Pinpoint the cell where the given text exists, returning its (X, Y) midpoint coordinate. 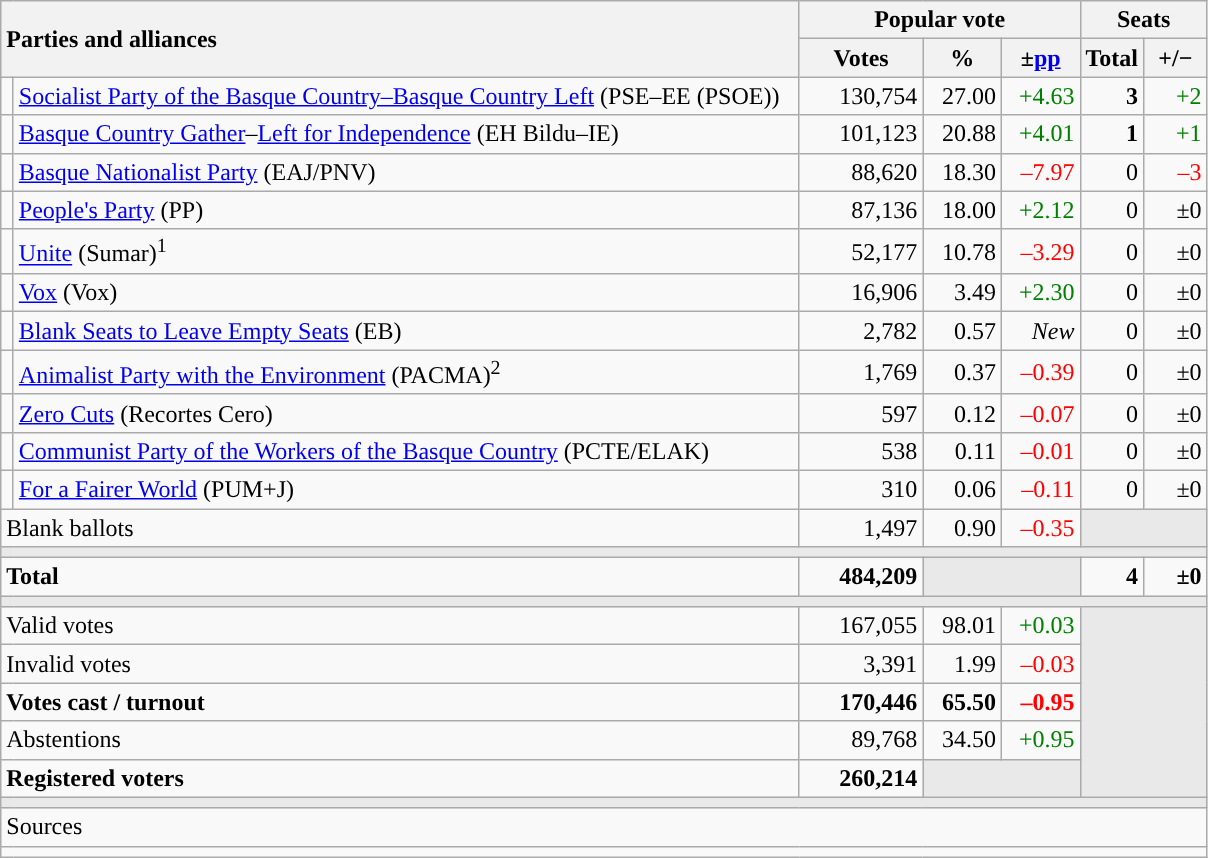
3.49 (962, 293)
597 (861, 413)
Votes (861, 58)
+2.30 (1040, 293)
Blank Seats to Leave Empty Seats (EB) (406, 331)
Vox (Vox) (406, 293)
–7.97 (1040, 172)
2,782 (861, 331)
27.00 (962, 96)
–0.95 (1040, 702)
130,754 (861, 96)
20.88 (962, 134)
98.01 (962, 626)
16,906 (861, 293)
–0.01 (1040, 451)
34.50 (962, 740)
1,497 (861, 528)
People's Party (PP) (406, 210)
3,391 (861, 664)
87,136 (861, 210)
+0.03 (1040, 626)
–0.07 (1040, 413)
–0.03 (1040, 664)
Invalid votes (400, 664)
52,177 (861, 252)
–0.11 (1040, 489)
0.90 (962, 528)
New (1040, 331)
+4.01 (1040, 134)
538 (861, 451)
Blank ballots (400, 528)
+2 (1176, 96)
0.06 (962, 489)
Zero Cuts (Recortes Cero) (406, 413)
Popular vote (940, 20)
310 (861, 489)
10.78 (962, 252)
Animalist Party with the Environment (PACMA)2 (406, 372)
+0.95 (1040, 740)
3 (1112, 96)
+4.63 (1040, 96)
65.50 (962, 702)
Parties and alliances (400, 39)
101,123 (861, 134)
170,446 (861, 702)
89,768 (861, 740)
–3 (1176, 172)
18.30 (962, 172)
4 (1112, 577)
+/− (1176, 58)
Votes cast / turnout (400, 702)
±pp (1040, 58)
1 (1112, 134)
1.99 (962, 664)
Basque Nationalist Party (EAJ/PNV) (406, 172)
0.57 (962, 331)
Registered voters (400, 778)
Communist Party of the Workers of the Basque Country (PCTE/ELAK) (406, 451)
0.37 (962, 372)
For a Fairer World (PUM+J) (406, 489)
% (962, 58)
+2.12 (1040, 210)
Valid votes (400, 626)
Socialist Party of the Basque Country–Basque Country Left (PSE–EE (PSOE)) (406, 96)
18.00 (962, 210)
0.12 (962, 413)
1,769 (861, 372)
Unite (Sumar)1 (406, 252)
167,055 (861, 626)
Sources (604, 827)
Abstentions (400, 740)
0.11 (962, 451)
260,214 (861, 778)
484,209 (861, 577)
Basque Country Gather–Left for Independence (EH Bildu–IE) (406, 134)
–0.35 (1040, 528)
88,620 (861, 172)
–0.39 (1040, 372)
–3.29 (1040, 252)
Seats (1144, 20)
+1 (1176, 134)
